Determine the (X, Y) coordinate at the center of the cell enclosing the given text.  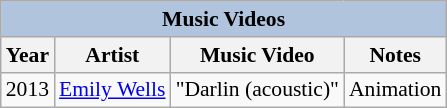
Music Videos (224, 19)
Emily Wells (112, 90)
Year (28, 55)
"Darlin (acoustic)" (258, 90)
Animation (395, 90)
Artist (112, 55)
Music Video (258, 55)
2013 (28, 90)
Notes (395, 55)
